Capture the cell that displays the provided text and extract its (X, Y) central coordinate. 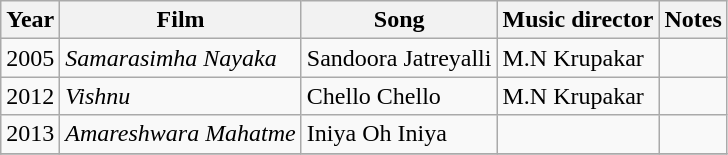
Samarasimha Nayaka (181, 58)
Notes (693, 20)
Chello Chello (399, 96)
Music director (578, 20)
2013 (30, 134)
2005 (30, 58)
Iniya Oh Iniya (399, 134)
Amareshwara Mahatme (181, 134)
Vishnu (181, 96)
2012 (30, 96)
Film (181, 20)
Song (399, 20)
Sandoora Jatreyalli (399, 58)
Year (30, 20)
